For the text-containing cell, return its midpoint in [X, Y] coordinate format. 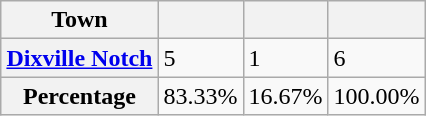
6 [376, 58]
1 [286, 58]
Town [80, 20]
16.67% [286, 96]
Percentage [80, 96]
Dixville Notch [80, 58]
100.00% [376, 96]
5 [200, 58]
83.33% [200, 96]
